Identify which cell holds the provided text, then report its (X, Y) central coordinate. 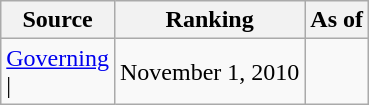
Ranking (209, 20)
Governing| (58, 72)
Source (58, 20)
As of (337, 20)
November 1, 2010 (209, 72)
